Detect which cell encompasses the target text, then output its [x, y] center coordinate. 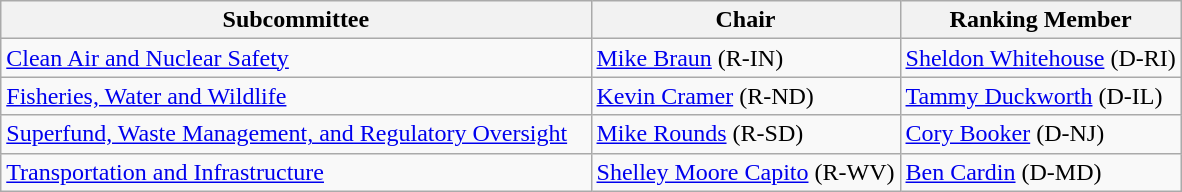
Cory Booker (D-NJ) [1040, 134]
Fisheries, Water and Wildlife [296, 96]
Subcommittee [296, 20]
Shelley Moore Capito (R-WV) [746, 172]
Mike Rounds (R-SD) [746, 134]
Transportation and Infrastructure [296, 172]
Chair [746, 20]
Clean Air and Nuclear Safety [296, 58]
Sheldon Whitehouse (D-RI) [1040, 58]
Superfund, Waste Management, and Regulatory Oversight [296, 134]
Tammy Duckworth (D-IL) [1040, 96]
Ben Cardin (D-MD) [1040, 172]
Ranking Member [1040, 20]
Mike Braun (R-IN) [746, 58]
Kevin Cramer (R-ND) [746, 96]
